Capture the cell that displays the provided text and extract its [X, Y] central coordinate. 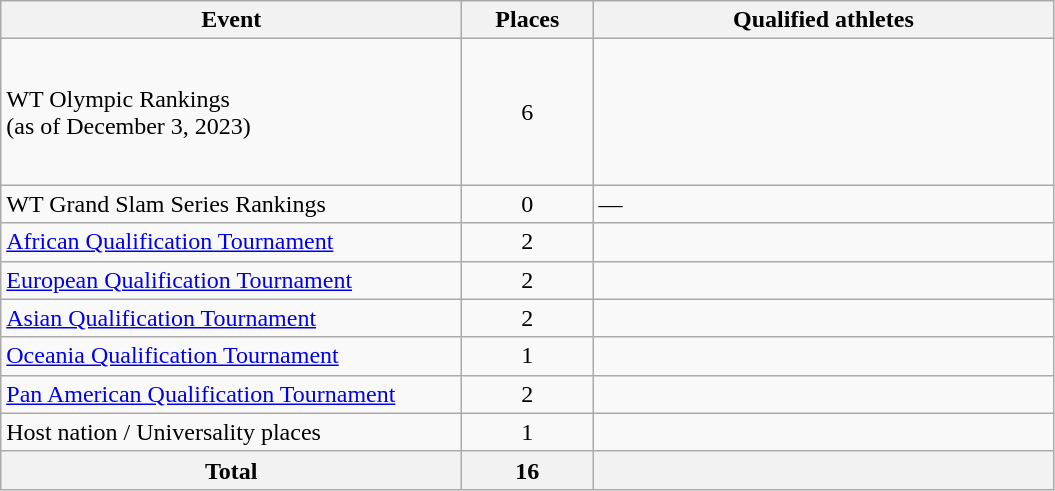
Places [528, 20]
Qualified athletes [824, 20]
WT Grand Slam Series Rankings [232, 204]
Oceania Qualification Tournament [232, 356]
WT Olympic Rankings(as of December 3, 2023) [232, 112]
Event [232, 20]
Asian Qualification Tournament [232, 318]
Total [232, 470]
— [824, 204]
African Qualification Tournament [232, 242]
16 [528, 470]
0 [528, 204]
Host nation / Universality places [232, 432]
6 [528, 112]
European Qualification Tournament [232, 280]
Pan American Qualification Tournament [232, 394]
